Search for the cell housing the specified text and yield its [x, y] center coordinate. 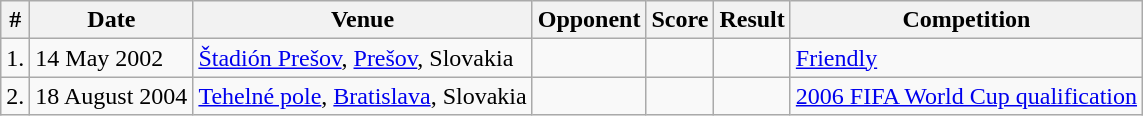
2006 FIFA World Cup qualification [966, 96]
14 May 2002 [112, 58]
Štadión Prešov, Prešov, Slovakia [362, 58]
Tehelné pole, Bratislava, Slovakia [362, 96]
# [16, 20]
Competition [966, 20]
Score [680, 20]
Venue [362, 20]
Friendly [966, 58]
18 August 2004 [112, 96]
2. [16, 96]
Date [112, 20]
Opponent [589, 20]
Result [752, 20]
1. [16, 58]
